Capture the cell that displays the provided text and extract its (X, Y) central coordinate. 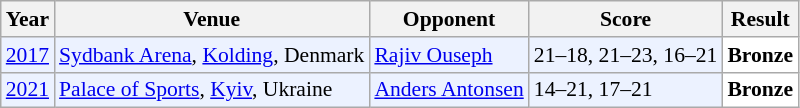
Rajiv Ouseph (448, 55)
Anders Antonsen (448, 90)
Palace of Sports, Kyiv, Ukraine (212, 90)
21–18, 21–23, 16–21 (626, 55)
Result (760, 19)
Venue (212, 19)
Score (626, 19)
Opponent (448, 19)
2017 (28, 55)
14–21, 17–21 (626, 90)
Sydbank Arena, Kolding, Denmark (212, 55)
2021 (28, 90)
Year (28, 19)
